Extract the [x, y] coordinate from the center of the cell holding the provided text.  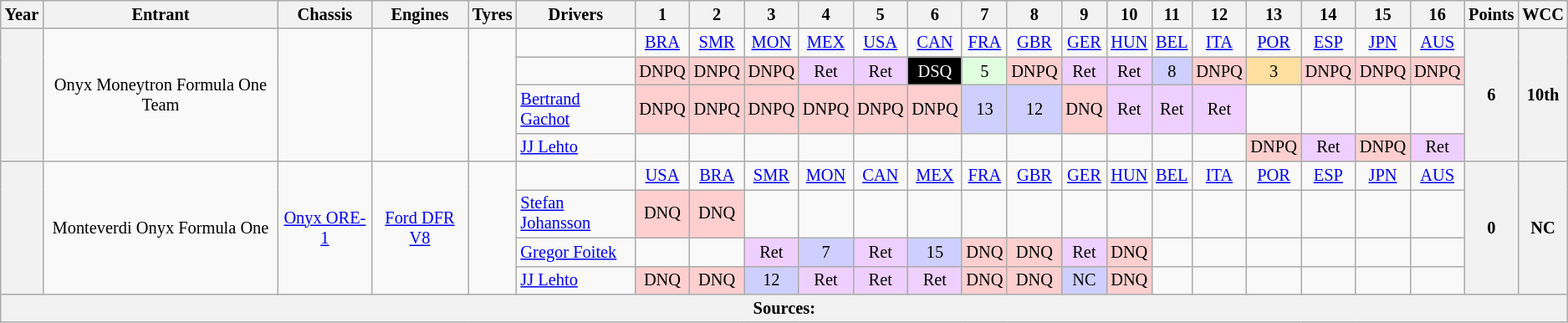
Entrant [161, 14]
Drivers [576, 14]
Gregor Foitek [576, 252]
Monteverdi Onyx Formula One [161, 228]
11 [1172, 14]
Ford DFR V8 [420, 228]
WCC [1543, 14]
10th [1543, 95]
Onyx ORE-1 [324, 228]
Sources: [784, 308]
Points [1491, 14]
Tyres [493, 14]
2 [718, 14]
0 [1491, 228]
10 [1129, 14]
14 [1328, 14]
1 [662, 14]
9 [1084, 14]
16 [1437, 14]
4 [826, 14]
Engines [420, 14]
Bertrand Gachot [576, 109]
Stefan Johansson [576, 213]
Year [22, 14]
Chassis [324, 14]
DSQ [935, 71]
Onyx Moneytron Formula One Team [161, 95]
